Identify which cell holds the provided text, then report its (x, y) central coordinate. 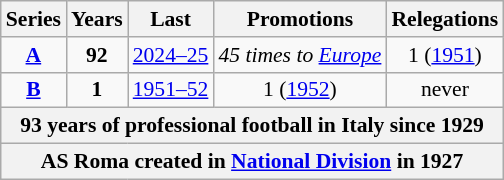
Relegations (444, 19)
93 years of professional football in Italy since 1929 (252, 126)
AS Roma created in National Division in 1927 (252, 162)
B (34, 90)
never (444, 90)
2024–25 (171, 55)
92 (97, 55)
1 (1951) (444, 55)
Years (97, 19)
1 (97, 90)
1 (1952) (300, 90)
A (34, 55)
Promotions (300, 19)
Series (34, 19)
1951–52 (171, 90)
Last (171, 19)
45 times to Europe (300, 55)
